Find where the given text appears and provide that cell's center as [X, Y] coordinate. 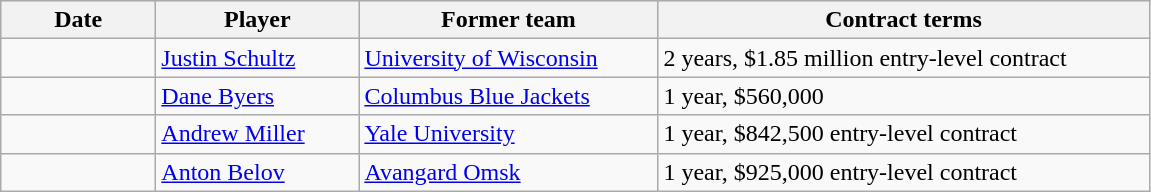
2 years, $1.85 million entry-level contract [904, 58]
Anton Belov [258, 172]
Yale University [508, 134]
Andrew Miller [258, 134]
Former team [508, 20]
Contract terms [904, 20]
Dane Byers [258, 96]
Player [258, 20]
1 year, $842,500 entry-level contract [904, 134]
Columbus Blue Jackets [508, 96]
Date [78, 20]
1 year, $560,000 [904, 96]
Justin Schultz [258, 58]
Avangard Omsk [508, 172]
1 year, $925,000 entry-level contract [904, 172]
University of Wisconsin [508, 58]
